Output the (X, Y) coordinate of the center of the cell containing the given text.  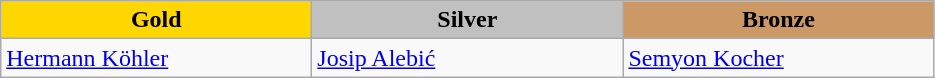
Josip Alebić (468, 58)
Gold (156, 20)
Semyon Kocher (778, 58)
Silver (468, 20)
Bronze (778, 20)
Hermann Köhler (156, 58)
